Pinpoint the cell where the given text exists, returning its [X, Y] midpoint coordinate. 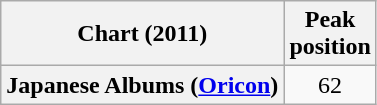
Peakposition [330, 34]
Chart (2011) [142, 34]
62 [330, 85]
Japanese Albums (Oricon) [142, 85]
